Search for the cell housing the specified text and yield its (X, Y) center coordinate. 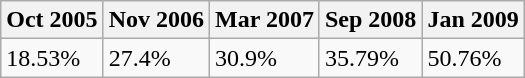
50.76% (473, 58)
18.53% (52, 58)
Oct 2005 (52, 20)
27.4% (156, 58)
Jan 2009 (473, 20)
Mar 2007 (265, 20)
30.9% (265, 58)
Sep 2008 (370, 20)
Nov 2006 (156, 20)
35.79% (370, 58)
